Extract the (X, Y) coordinate from the center of the cell holding the provided text.  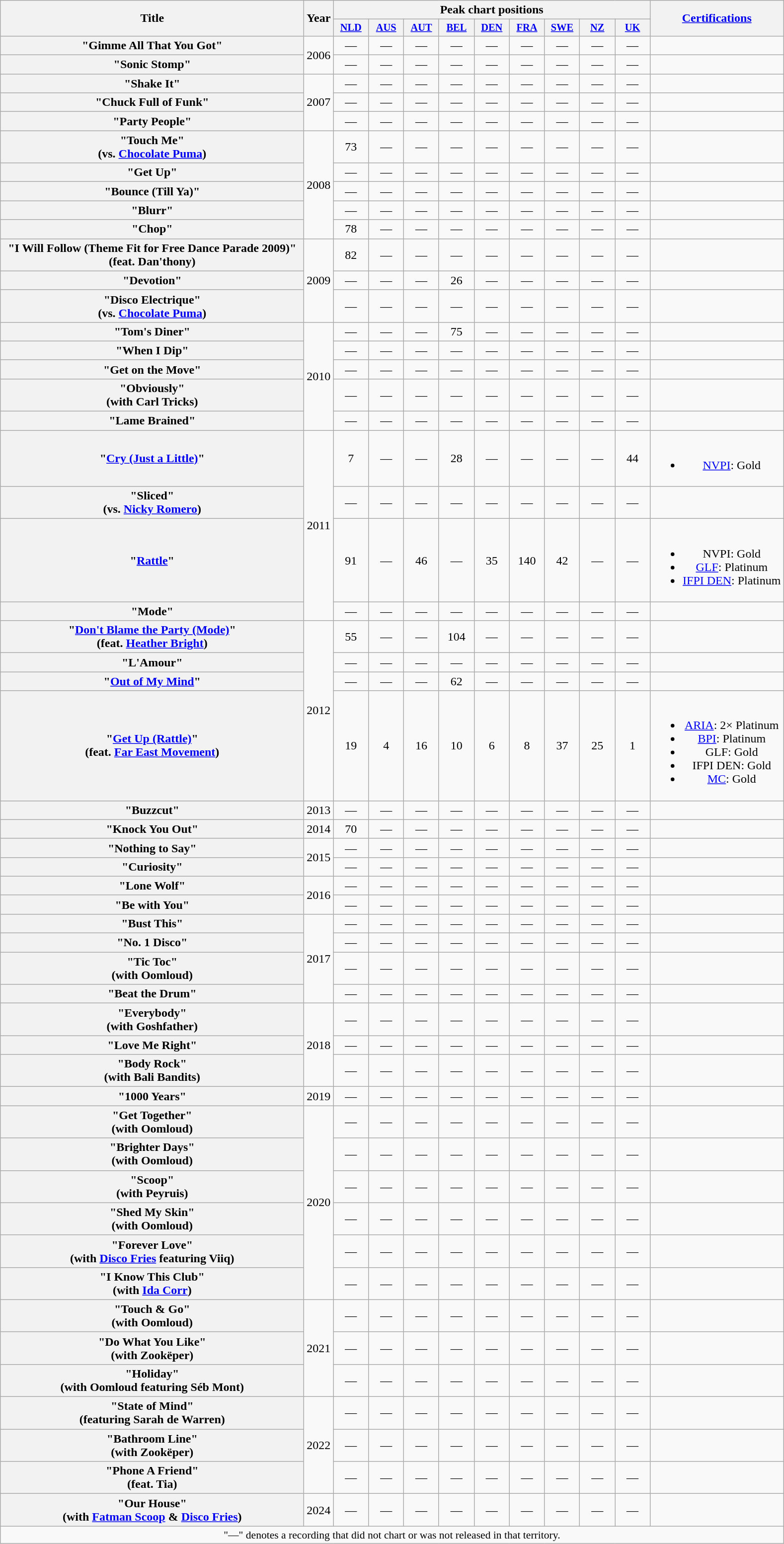
2021 (319, 1348)
2014 (319, 829)
1 (633, 745)
"Gimme All That You Got" (152, 45)
BEL (456, 28)
"Touch & Go" (with Oomloud) (152, 1316)
"Phone A Friend" (feat. Tia) (152, 1478)
"Lone Wolf" (152, 886)
2020 (319, 1203)
"Devotion" (152, 280)
"Rattle" (152, 561)
"Curiosity" (152, 867)
82 (351, 254)
"When I Dip" (152, 350)
19 (351, 745)
"Get Up" (152, 172)
"Beat the Drum" (152, 994)
"Love Me Right" (152, 1045)
"Sonic Stomp" (152, 65)
NVPI: Gold (717, 458)
Title (152, 18)
"Get Up (Rattle)"(feat. Far East Movement) (152, 745)
"Obviously"(with Carl Tricks) (152, 395)
"Knock You Out" (152, 829)
25 (597, 745)
"I Know This Club" (with Ida Corr) (152, 1283)
46 (421, 561)
2024 (319, 1510)
2019 (319, 1096)
2015 (319, 857)
4 (387, 745)
ARIA: 2× PlatinumBPI: PlatinumGLF: GoldIFPI DEN: GoldMC: Gold (717, 745)
"I Will Follow (Theme Fit for Free Dance Parade 2009)"(feat. Dan'thony) (152, 254)
2006 (319, 55)
"Be with You" (152, 904)
"—" denotes a recording that did not chart or was not released in that territory. (392, 1535)
55 (351, 637)
"Chop" (152, 229)
"Bathroom Line" (with Zookëper) (152, 1445)
UK (633, 28)
2012 (319, 711)
75 (456, 331)
"Shake It" (152, 83)
"Cry (Just a Little)" (152, 458)
"L'Amour" (152, 662)
2011 (319, 526)
2008 (319, 185)
16 (421, 745)
NLD (351, 28)
Certifications (717, 18)
AUT (421, 28)
"Nothing to Say" (152, 848)
26 (456, 280)
"Tic Toc"(with Oomloud) (152, 968)
NVPI: GoldGLF: PlatinumIFPI DEN: Platinum (717, 561)
62 (456, 681)
6 (492, 745)
140 (527, 561)
78 (351, 229)
91 (351, 561)
"Touch Me"(vs. Chocolate Puma) (152, 147)
SWE (562, 28)
Year (319, 18)
"Get on the Move" (152, 369)
8 (527, 745)
NZ (597, 28)
"Forever Love" (with Disco Fries featuring Viiq) (152, 1251)
"Shed My Skin" (with Oomloud) (152, 1219)
"Holiday" (with Oomloud featuring Séb Mont) (152, 1381)
70 (351, 829)
2022 (319, 1445)
37 (562, 745)
"Lame Brained" (152, 421)
"Disco Electrique"(vs. Chocolate Puma) (152, 306)
73 (351, 147)
2018 (319, 1045)
"Out of My Mind" (152, 681)
"Bust This" (152, 923)
"Don't Blame the Party (Mode)"(feat. Heather Bright) (152, 637)
"Brighter Days"(with Oomloud) (152, 1154)
"Party People" (152, 121)
"Sliced"(vs. Nicky Romero) (152, 503)
AUS (387, 28)
2013 (319, 810)
"Tom's Diner" (152, 331)
"Scoop" (with Peyruis) (152, 1187)
"Everybody"(with Goshfather) (152, 1020)
35 (492, 561)
104 (456, 637)
2016 (319, 895)
2010 (319, 376)
28 (456, 458)
"State of Mind" (featuring Sarah de Warren) (152, 1413)
"Do What You Like" (with Zookëper) (152, 1348)
DEN (492, 28)
FRA (527, 28)
"1000 Years" (152, 1096)
2009 (319, 280)
"Get Together"(with Oomloud) (152, 1122)
7 (351, 458)
"Bounce (Till Ya)" (152, 191)
44 (633, 458)
42 (562, 561)
"No. 1 Disco" (152, 943)
10 (456, 745)
"Chuck Full of Funk" (152, 102)
"Blurr" (152, 210)
"Our House" (with Fatman Scoop & Disco Fries) (152, 1510)
"Body Rock"(with Bali Bandits) (152, 1070)
2017 (319, 958)
Peak chart positions (492, 10)
"Mode" (152, 611)
"Buzzcut" (152, 810)
2007 (319, 102)
